Locate the cell with the specified text and output its (x, y) center coordinate. 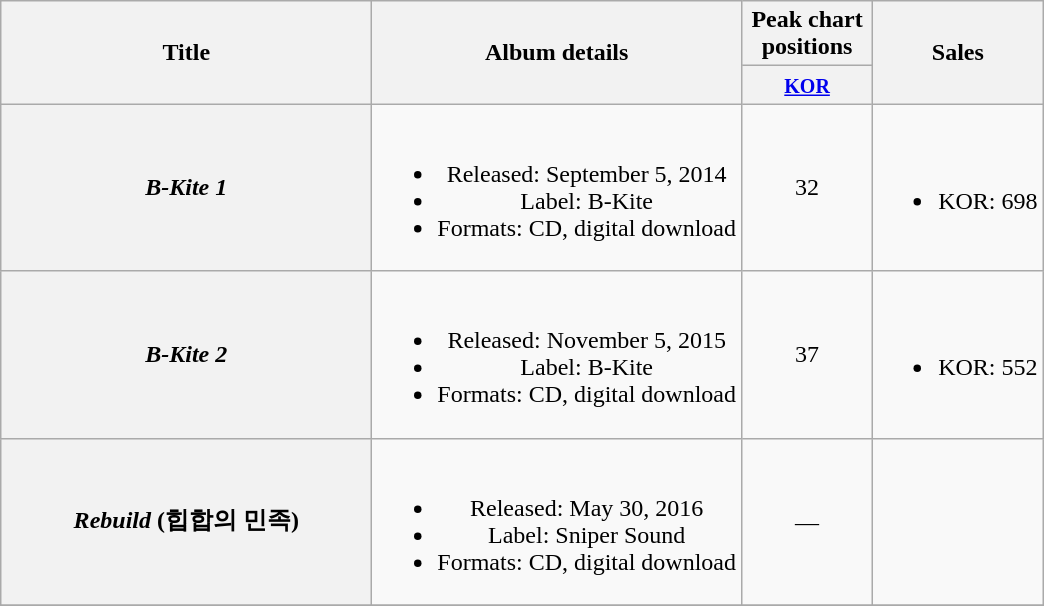
Released: November 5, 2015Label: B-KiteFormats: CD, digital download (557, 354)
Album details (557, 52)
KOR (808, 85)
32 (808, 188)
Peak chart positions (808, 34)
— (808, 522)
Title (186, 52)
Sales (958, 52)
37 (808, 354)
Rebuild (힙합의 민족) (186, 522)
KOR: 552 (958, 354)
Released: May 30, 2016Label: Sniper SoundFormats: CD, digital download (557, 522)
KOR: 698 (958, 188)
B-Kite 1 (186, 188)
B-Kite 2 (186, 354)
Released: September 5, 2014Label: B-KiteFormats: CD, digital download (557, 188)
